Extract the (x, y) coordinate from the center of the cell holding the provided text.  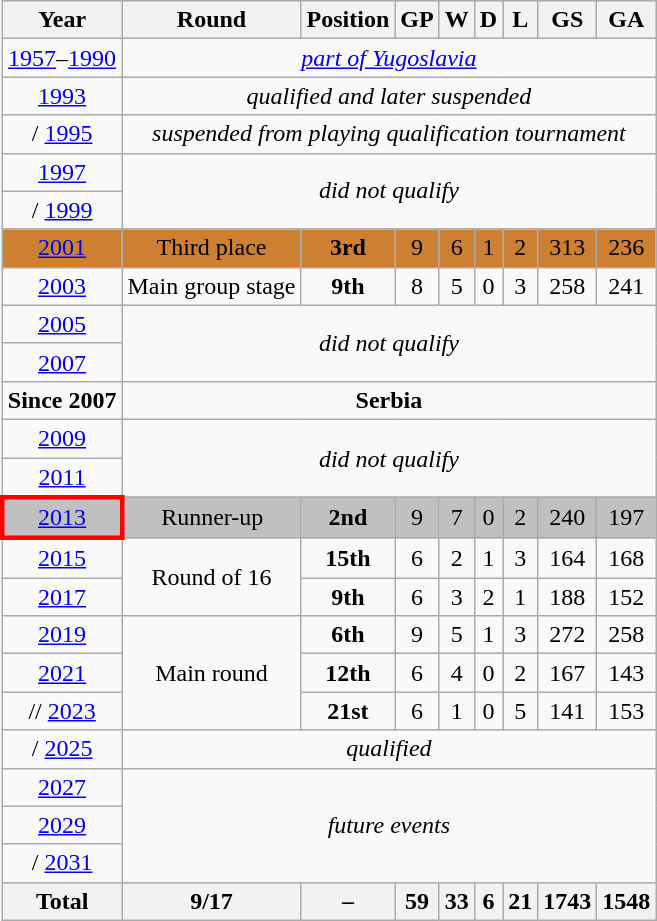
153 (626, 711)
qualified and later suspended (389, 96)
Round of 16 (212, 577)
2009 (62, 438)
2001 (62, 248)
167 (568, 673)
/ 1999 (62, 210)
Total (62, 901)
197 (626, 518)
Round (212, 20)
GS (568, 20)
qualified (389, 749)
// 2023 (62, 711)
2007 (62, 362)
168 (626, 558)
4 (456, 673)
Third place (212, 248)
2013 (62, 518)
Year (62, 20)
future events (389, 825)
1997 (62, 172)
/ 2031 (62, 863)
2nd (348, 518)
/ 1995 (62, 134)
2027 (62, 787)
1993 (62, 96)
2017 (62, 597)
Runner-up (212, 518)
2011 (62, 478)
2021 (62, 673)
240 (568, 518)
– (348, 901)
Serbia (389, 400)
Since 2007 (62, 400)
L (520, 20)
Main group stage (212, 286)
15th (348, 558)
/ 2025 (62, 749)
Main round (212, 673)
GA (626, 20)
152 (626, 597)
suspended from playing qualification tournament (389, 134)
9/17 (212, 901)
59 (417, 901)
141 (568, 711)
1548 (626, 901)
6th (348, 635)
GP (417, 20)
2003 (62, 286)
188 (568, 597)
2005 (62, 324)
1743 (568, 901)
33 (456, 901)
part of Yugoslavia (389, 58)
3rd (348, 248)
2015 (62, 558)
D (488, 20)
313 (568, 248)
21 (520, 901)
2029 (62, 825)
143 (626, 673)
164 (568, 558)
7 (456, 518)
8 (417, 286)
Position (348, 20)
21st (348, 711)
241 (626, 286)
W (456, 20)
1957–1990 (62, 58)
12th (348, 673)
236 (626, 248)
272 (568, 635)
2019 (62, 635)
